Return the [x, y] coordinate for the center point of the cell that contains the specified text.  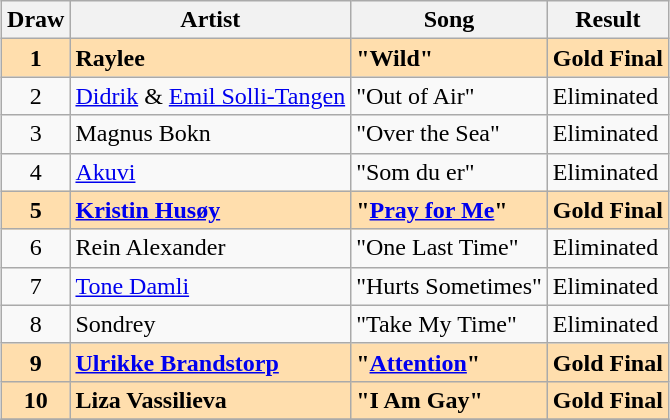
"Attention" [450, 362]
Rein Alexander [210, 248]
Sondrey [210, 324]
"Pray for Me" [450, 210]
Ulrikke Brandstorp [210, 362]
8 [36, 324]
"One Last Time" [450, 248]
Draw [36, 20]
"I Am Gay" [450, 400]
Tone Damli [210, 286]
Akuvi [210, 172]
Raylee [210, 58]
9 [36, 362]
Didrik & Emil Solli-Tangen [210, 96]
3 [36, 134]
"Wild" [450, 58]
"Hurts Sometimes" [450, 286]
7 [36, 286]
5 [36, 210]
Kristin Husøy [210, 210]
Liza Vassilieva [210, 400]
"Som du er" [450, 172]
1 [36, 58]
Song [450, 20]
2 [36, 96]
Artist [210, 20]
Magnus Bokn [210, 134]
6 [36, 248]
Result [608, 20]
"Take My Time" [450, 324]
10 [36, 400]
"Out of Air" [450, 96]
4 [36, 172]
"Over the Sea" [450, 134]
